From the cell containing the given text, extract its center point as (X, Y) coordinate. 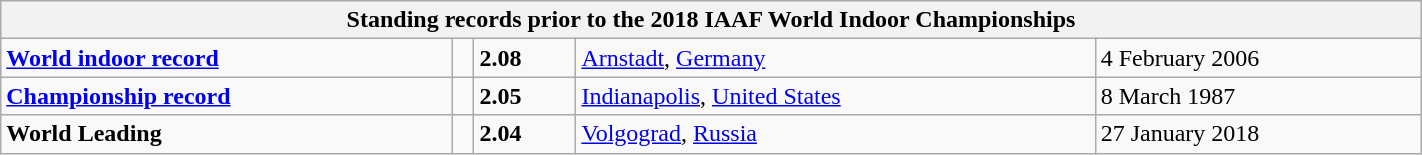
World indoor record (227, 58)
8 March 1987 (1258, 96)
Volgograd, Russia (836, 134)
Standing records prior to the 2018 IAAF World Indoor Championships (711, 20)
Arnstadt, Germany (836, 58)
2.05 (525, 96)
Indianapolis, United States (836, 96)
Championship record (227, 96)
27 January 2018 (1258, 134)
World Leading (227, 134)
4 February 2006 (1258, 58)
2.04 (525, 134)
2.08 (525, 58)
